Search for the cell housing the specified text and yield its (x, y) center coordinate. 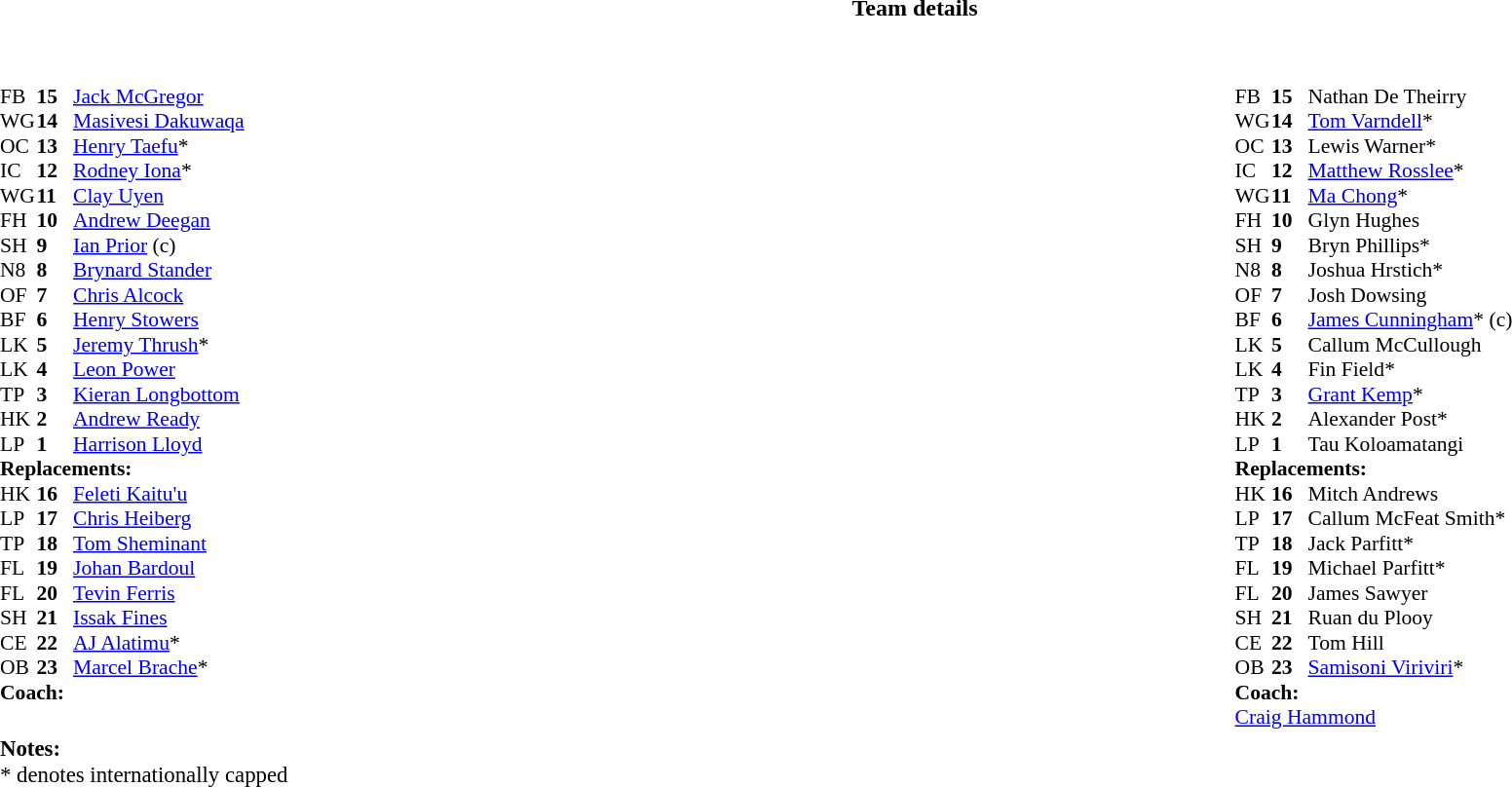
Jack McGregor (159, 96)
Tevin Ferris (159, 593)
Ian Prior (c) (159, 245)
Coach: (123, 693)
Rodney Iona* (159, 170)
Andrew Ready (159, 420)
Chris Heiberg (159, 519)
AJ Alatimu* (159, 643)
Andrew Deegan (159, 221)
Masivesi Dakuwaqa (159, 122)
Issak Fines (159, 618)
Leon Power (159, 369)
Kieran Longbottom (159, 394)
Marcel Brache* (159, 667)
Jeremy Thrush* (159, 345)
Tom Sheminant (159, 543)
Clay Uyen (159, 196)
Replacements: (123, 468)
Brynard Stander (159, 270)
Harrison Lloyd (159, 444)
Chris Alcock (159, 295)
Johan Bardoul (159, 568)
Henry Stowers (159, 320)
Henry Taefu* (159, 146)
Feleti Kaitu'u (159, 494)
